Return (x, y) of the center of cell containing provided text 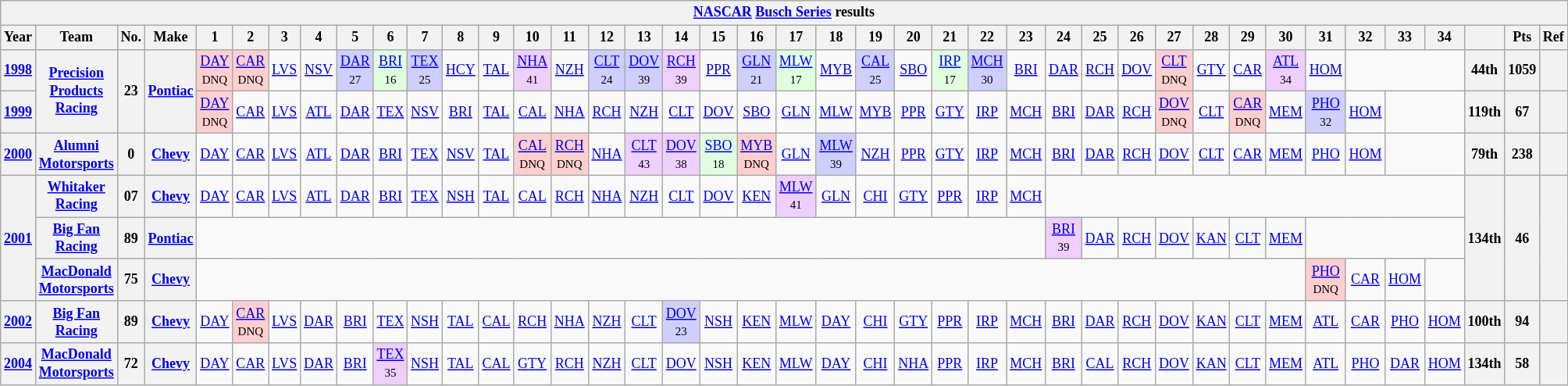
11 (569, 38)
94 (1523, 322)
119th (1484, 113)
5 (355, 38)
TEX25 (425, 70)
Make (170, 38)
44th (1484, 70)
12 (607, 38)
1998 (19, 70)
15 (718, 38)
CALDNQ (533, 154)
BRI39 (1064, 238)
No. (131, 38)
100th (1484, 322)
75 (131, 280)
17 (796, 38)
29 (1248, 38)
Team (77, 38)
22 (987, 38)
MYBDNQ (757, 154)
2000 (19, 154)
BRI16 (390, 70)
SBO18 (718, 154)
CLT43 (644, 154)
33 (1406, 38)
46 (1523, 238)
RCH39 (681, 70)
MCH30 (987, 70)
Year (19, 38)
Precision Products Racing (77, 91)
CAL25 (875, 70)
ATL34 (1286, 70)
2002 (19, 322)
27 (1174, 38)
2004 (19, 364)
1059 (1523, 70)
7 (425, 38)
GLN21 (757, 70)
DOV23 (681, 322)
24 (1064, 38)
DAR27 (355, 70)
10 (533, 38)
Alumni Motorsports (77, 154)
21 (950, 38)
IRP17 (950, 70)
HCY (461, 70)
6 (390, 38)
CLTDNQ (1174, 70)
CLT24 (607, 70)
2001 (19, 238)
28 (1211, 38)
DOVDNQ (1174, 113)
NHA41 (533, 70)
238 (1523, 154)
1999 (19, 113)
DOV38 (681, 154)
19 (875, 38)
31 (1326, 38)
RCHDNQ (569, 154)
79th (1484, 154)
Ref (1553, 38)
25 (1099, 38)
MLW39 (836, 154)
14 (681, 38)
0 (131, 154)
34 (1445, 38)
8 (461, 38)
MLW17 (796, 70)
3 (284, 38)
9 (497, 38)
67 (1523, 113)
1 (215, 38)
Pts (1523, 38)
DOV39 (644, 70)
16 (757, 38)
20 (914, 38)
TEX35 (390, 364)
30 (1286, 38)
18 (836, 38)
2 (251, 38)
PHODNQ (1326, 280)
58 (1523, 364)
PHO32 (1326, 113)
07 (131, 196)
13 (644, 38)
NASCAR Busch Series results (784, 13)
32 (1365, 38)
Whitaker Racing (77, 196)
MLW41 (796, 196)
72 (131, 364)
26 (1137, 38)
4 (319, 38)
